Determine the (x, y) coordinate at the center of the cell enclosing the given text.  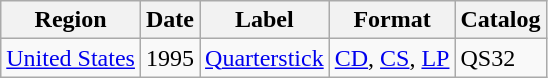
QS32 (500, 58)
Catalog (500, 20)
Region (71, 20)
Date (170, 20)
CD, CS, LP (392, 58)
United States (71, 58)
Quarterstick (265, 58)
Label (265, 20)
1995 (170, 58)
Format (392, 20)
